For the text-containing cell, return its midpoint in (X, Y) coordinate format. 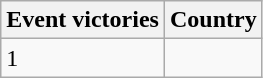
1 (83, 58)
Country (213, 20)
Event victories (83, 20)
